From the cell containing the given text, extract its center point as [X, Y] coordinate. 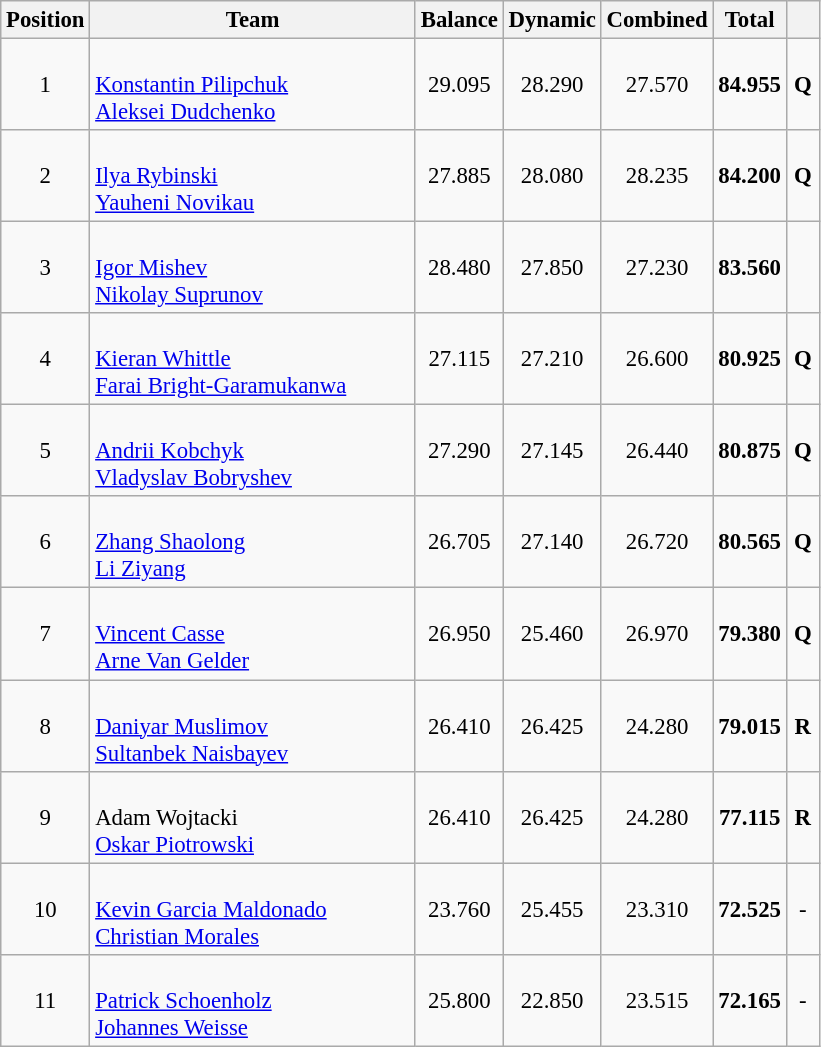
Konstantin PilipchukAleksei Dudchenko [253, 85]
25.460 [552, 634]
27.290 [459, 451]
8 [46, 726]
27.850 [552, 268]
Total [750, 20]
27.885 [459, 176]
80.875 [750, 451]
1 [46, 85]
27.230 [657, 268]
27.115 [459, 359]
72.165 [750, 1000]
2 [46, 176]
29.095 [459, 85]
28.480 [459, 268]
Andrii KobchykVladyslav Bobryshev [253, 451]
26.950 [459, 634]
83.560 [750, 268]
Ilya RybinskiYauheni Novikau [253, 176]
28.080 [552, 176]
Balance [459, 20]
26.970 [657, 634]
Position [46, 20]
7 [46, 634]
23.515 [657, 1000]
Kevin Garcia MaldonadoChristian Morales [253, 909]
26.600 [657, 359]
Patrick SchoenholzJohannes Weisse [253, 1000]
5 [46, 451]
23.310 [657, 909]
3 [46, 268]
79.015 [750, 726]
Vincent CasseArne Van Gelder [253, 634]
Daniyar MuslimovSultanbek Naisbayev [253, 726]
26.705 [459, 542]
10 [46, 909]
Adam WojtackiOskar Piotrowski [253, 817]
79.380 [750, 634]
27.140 [552, 542]
22.850 [552, 1000]
26.440 [657, 451]
26.720 [657, 542]
28.290 [552, 85]
4 [46, 359]
27.145 [552, 451]
Dynamic [552, 20]
Kieran WhittleFarai Bright-Garamukanwa [253, 359]
80.925 [750, 359]
84.200 [750, 176]
11 [46, 1000]
Igor MishevNikolay Suprunov [253, 268]
25.455 [552, 909]
23.760 [459, 909]
9 [46, 817]
28.235 [657, 176]
Combined [657, 20]
27.210 [552, 359]
Team [253, 20]
Zhang ShaolongLi Ziyang [253, 542]
27.570 [657, 85]
72.525 [750, 909]
84.955 [750, 85]
25.800 [459, 1000]
6 [46, 542]
80.565 [750, 542]
77.115 [750, 817]
